Identify which cell holds the provided text, then report its (X, Y) central coordinate. 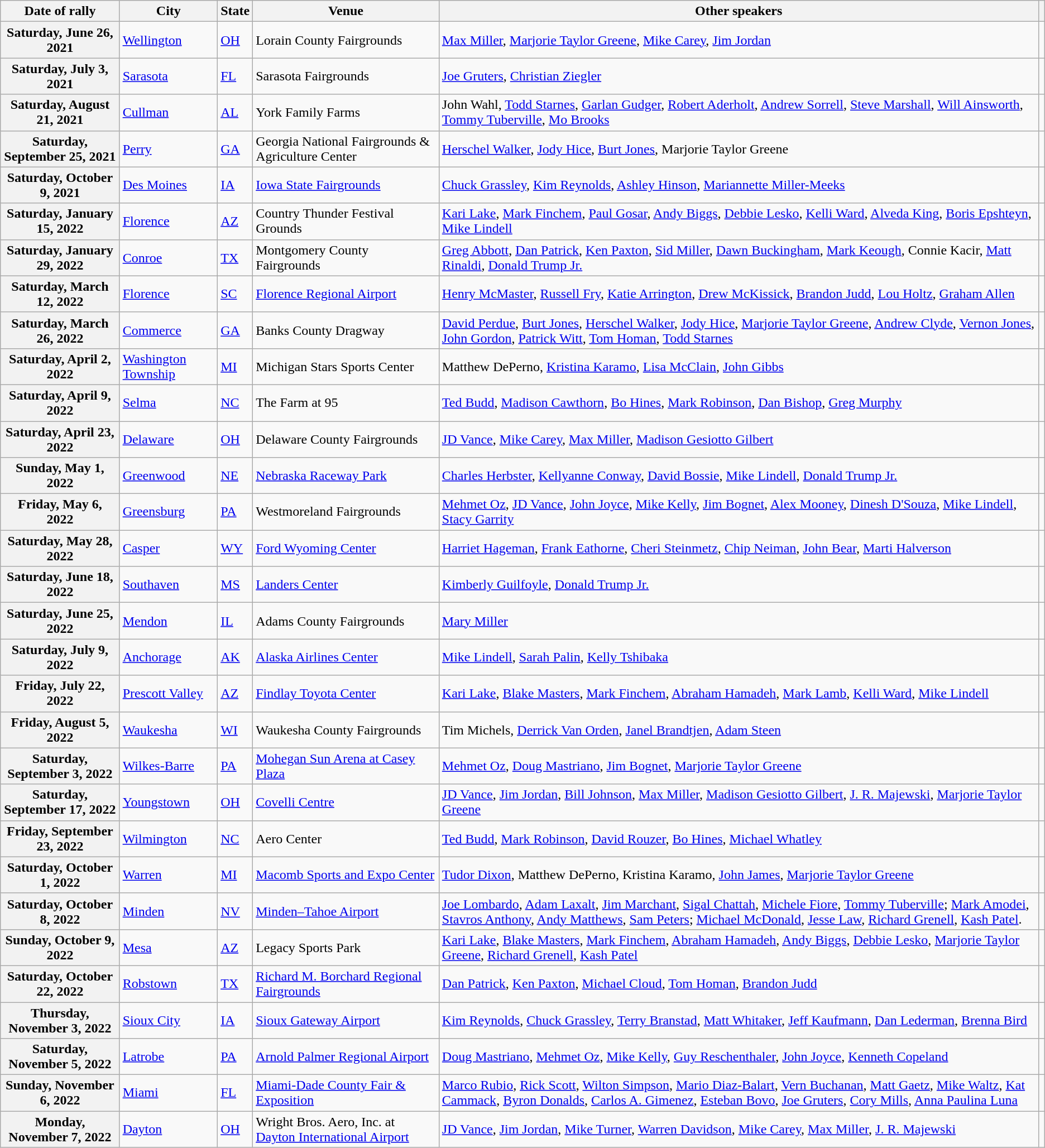
Ted Budd, Madison Cawthorn, Bo Hines, Mark Robinson, Dan Bishop, Greg Murphy (739, 403)
NV (236, 911)
JD Vance, Jim Jordan, Mike Turner, Warren Davidson, Mike Carey, Max Miller, J. R. Majewski (739, 1130)
Alaska Airlines Center (346, 657)
WY (236, 548)
Michigan Stars Sports Center (346, 366)
Thursday, November 3, 2022 (60, 1020)
Saturday, March 12, 2022 (60, 294)
Wright Bros. Aero, Inc. at Dayton International Airport (346, 1130)
Perry (169, 148)
Des Moines (169, 185)
York Family Farms (346, 113)
Doug Mastriano, Mehmet Oz, Mike Kelly, Guy Reschenthaler, John Joyce, Kenneth Copeland (739, 1057)
Mesa (169, 948)
Ted Budd, Mark Robinson, David Rouzer, Bo Hines, Michael Whatley (739, 838)
Mary Miller (739, 621)
Minden (169, 911)
AK (236, 657)
Wilkes-Barre (169, 766)
WI (236, 730)
Youngstown (169, 803)
Mike Lindell, Sarah Palin, Kelly Tshibaka (739, 657)
Friday, August 5, 2022 (60, 730)
MS (236, 585)
Covelli Centre (346, 803)
Saturday, November 5, 2022 (60, 1057)
Banks County Dragway (346, 330)
Sioux City (169, 1020)
Georgia National Fairgrounds & Agriculture Center (346, 148)
Commerce (169, 330)
Miami-Dade County Fair & Exposition (346, 1093)
Matthew DePerno, Kristina Karamo, Lisa McClain, John Gibbs (739, 366)
JD Vance, Jim Jordan, Bill Johnson, Max Miller, Madison Gesiotto Gilbert, J. R. Majewski, Marjorie Taylor Greene (739, 803)
Washington Township (169, 366)
The Farm at 95 (346, 403)
Saturday, January 29, 2022 (60, 258)
Lorain County Fairgrounds (346, 40)
Dayton (169, 1130)
Saturday, September 17, 2022 (60, 803)
City (169, 11)
Wellington (169, 40)
Saturday, August 21, 2021 (60, 113)
Iowa State Fairgrounds (346, 185)
Date of rally (60, 11)
Macomb Sports and Expo Center (346, 875)
Landers Center (346, 585)
Selma (169, 403)
Conroe (169, 258)
Kim Reynolds, Chuck Grassley, Terry Branstad, Matt Whitaker, Jeff Kaufmann, Dan Lederman, Brenna Bird (739, 1020)
Southaven (169, 585)
Sarasota (169, 76)
Sunday, November 6, 2022 (60, 1093)
Kimberly Guilfoyle, Donald Trump Jr. (739, 585)
Waukesha (169, 730)
Tim Michels, Derrick Van Orden, Janel Brandtjen, Adam Steen (739, 730)
Florence Regional Airport (346, 294)
Saturday, June 18, 2022 (60, 585)
Saturday, March 26, 2022 (60, 330)
Adams County Fairgrounds (346, 621)
Ford Wyoming Center (346, 548)
Joe Gruters, Christian Ziegler (739, 76)
Saturday, October 9, 2021 (60, 185)
Greensburg (169, 512)
Friday, September 23, 2022 (60, 838)
Henry McMaster, Russell Fry, Katie Arrington, Drew McKissick, Brandon Judd, Lou Holtz, Graham Allen (739, 294)
Saturday, October 8, 2022 (60, 911)
Montgomery County Fairgrounds (346, 258)
Warren (169, 875)
Saturday, October 1, 2022 (60, 875)
Saturday, September 25, 2021 (60, 148)
Delaware County Fairgrounds (346, 439)
Kari Lake, Blake Masters, Mark Finchem, Abraham Hamadeh, Mark Lamb, Kelli Ward, Mike Lindell (739, 693)
Arnold Palmer Regional Airport (346, 1057)
Minden–Tahoe Airport (346, 911)
Saturday, January 15, 2022 (60, 221)
Sarasota Fairgrounds (346, 76)
Saturday, September 3, 2022 (60, 766)
NE (236, 475)
Sioux Gateway Airport (346, 1020)
Aero Center (346, 838)
SC (236, 294)
Greenwood (169, 475)
AL (236, 113)
Nebraska Raceway Park (346, 475)
Legacy Sports Park (346, 948)
Delaware (169, 439)
Chuck Grassley, Kim Reynolds, Ashley Hinson, Mariannette Miller-Meeks (739, 185)
Saturday, June 26, 2021 (60, 40)
Saturday, April 23, 2022 (60, 439)
Prescott Valley (169, 693)
Richard M. Borchard Regional Fairgrounds (346, 983)
Casper (169, 548)
Saturday, July 3, 2021 (60, 76)
Greg Abbott, Dan Patrick, Ken Paxton, Sid Miller, Dawn Buckingham, Mark Keough, Connie Kacir, Matt Rinaldi, Donald Trump Jr. (739, 258)
Dan Patrick, Ken Paxton, Michael Cloud, Tom Homan, Brandon Judd (739, 983)
Charles Herbster, Kellyanne Conway, David Bossie, Mike Lindell, Donald Trump Jr. (739, 475)
Mehmet Oz, JD Vance, John Joyce, Mike Kelly, Jim Bognet, Alex Mooney, Dinesh D'Souza, Mike Lindell, Stacy Garrity (739, 512)
Friday, July 22, 2022 (60, 693)
Robstown (169, 983)
Saturday, April 9, 2022 (60, 403)
Country Thunder Festival Grounds (346, 221)
Miami (169, 1093)
Mendon (169, 621)
Kari Lake, Blake Masters, Mark Finchem, Abraham Hamadeh, Andy Biggs, Debbie Lesko, Marjorie Taylor Greene, Richard Grenell, Kash Patel (739, 948)
Kari Lake, Mark Finchem, Paul Gosar, Andy Biggs, Debbie Lesko, Kelli Ward, Alveda King, Boris Epshteyn, Mike Lindell (739, 221)
John Wahl, Todd Starnes, Garlan Gudger, Robert Aderholt, Andrew Sorrell, Steve Marshall, Will Ainsworth, Tommy Tuberville, Mo Brooks (739, 113)
JD Vance, Mike Carey, Max Miller, Madison Gesiotto Gilbert (739, 439)
Friday, May 6, 2022 (60, 512)
Mehmet Oz, Doug Mastriano, Jim Bognet, Marjorie Taylor Greene (739, 766)
Herschel Walker, Jody Hice, Burt Jones, Marjorie Taylor Greene (739, 148)
Other speakers (739, 11)
Saturday, June 25, 2022 (60, 621)
Sunday, May 1, 2022 (60, 475)
Cullman (169, 113)
Findlay Toyota Center (346, 693)
Saturday, April 2, 2022 (60, 366)
State (236, 11)
Anchorage (169, 657)
Harriet Hageman, Frank Eathorne, Cheri Steinmetz, Chip Neiman, John Bear, Marti Halverson (739, 548)
Max Miller, Marjorie Taylor Greene, Mike Carey, Jim Jordan (739, 40)
Waukesha County Fairgrounds (346, 730)
IL (236, 621)
Saturday, October 22, 2022 (60, 983)
Saturday, July 9, 2022 (60, 657)
Monday, November 7, 2022 (60, 1130)
Latrobe (169, 1057)
Tudor Dixon, Matthew DePerno, Kristina Karamo, John James, Marjorie Taylor Greene (739, 875)
Sunday, October 9, 2022 (60, 948)
Venue (346, 11)
Westmoreland Fairgrounds (346, 512)
Saturday, May 28, 2022 (60, 548)
Mohegan Sun Arena at Casey Plaza (346, 766)
Wilmington (169, 838)
